Return the (X, Y) coordinate for the center point of the cell that contains the specified text.  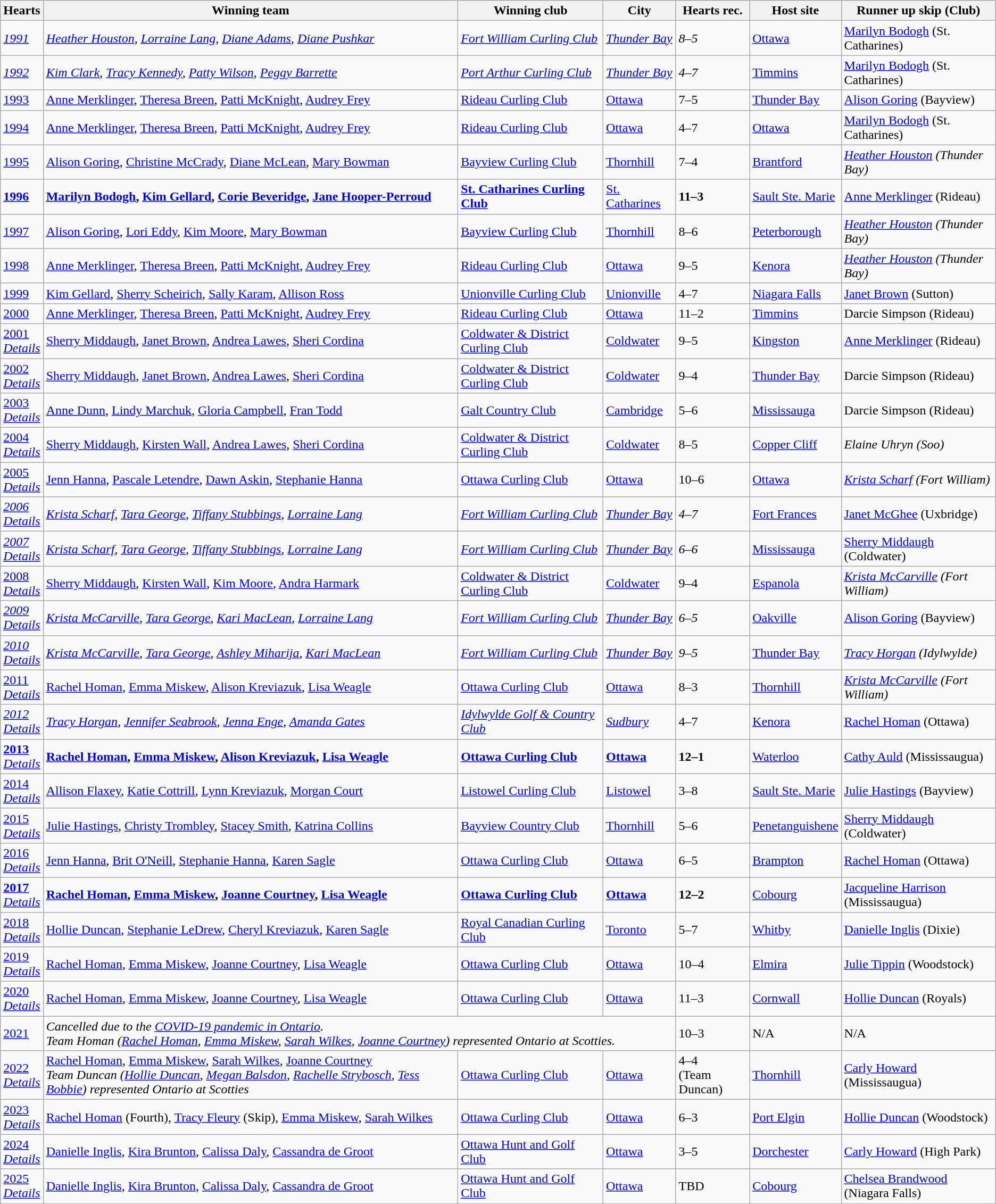
Janet Brown (Sutton) (918, 293)
Bayview Country Club (531, 826)
12–2 (713, 895)
Listowel Curling Club (531, 791)
2000 (22, 313)
2011 Details (22, 687)
10–3 (713, 1033)
Kim Gellard, Sherry Scheirich, Sally Karam, Allison Ross (251, 293)
5–7 (713, 929)
Brantford (795, 162)
4–4 (Team Duncan) (713, 1075)
Hearts rec. (713, 11)
Carly Howard (Mississaugua) (918, 1075)
2007 Details (22, 549)
Espanola (795, 583)
Winning team (251, 11)
7–4 (713, 162)
St. Catharines Curling Club (531, 197)
2021 (22, 1033)
2003 Details (22, 411)
Galt Country Club (531, 411)
City (640, 11)
1997 (22, 231)
2017 Details (22, 895)
Host site (795, 11)
Marilyn Bodogh, Kim Gellard, Corie Beveridge, Jane Hooper-Perroud (251, 197)
Runner up skip (Club) (918, 11)
Cathy Auld (Mississaugua) (918, 757)
Allison Flaxey, Katie Cottrill, Lynn Kreviazuk, Morgan Court (251, 791)
Port Arthur Curling Club (531, 72)
2022 Details (22, 1075)
Listowel (640, 791)
Carly Howard (High Park) (918, 1151)
Jenn Hanna, Brit O'Neill, Stephanie Hanna, Karen Sagle (251, 860)
2023 Details (22, 1117)
Tracy Horgan (Idylwylde) (918, 652)
Krista McCarville, Tara George, Ashley Miharija, Kari MacLean (251, 652)
Jacqueline Harrison (Mississaugua) (918, 895)
Dorchester (795, 1151)
2015 Details (22, 826)
1991 (22, 38)
Kingston (795, 341)
1999 (22, 293)
Peterborough (795, 231)
2020 Details (22, 999)
Jenn Hanna, Pascale Letendre, Dawn Askin, Stephanie Hanna (251, 480)
Anne Dunn, Lindy Marchuk, Gloria Campbell, Fran Todd (251, 411)
1995 (22, 162)
Kim Clark, Tracy Kennedy, Patty Wilson, Peggy Barrette (251, 72)
Sherry Middaugh, Kirsten Wall, Kim Moore, Andra Harmark (251, 583)
Elaine Uhryn (Soo) (918, 445)
Hearts (22, 11)
Sudbury (640, 721)
TBD (713, 1186)
St. Catharines (640, 197)
Heather Houston, Lorraine Lang, Diane Adams, Diane Pushkar (251, 38)
2024 Details (22, 1151)
Penetanguishene (795, 826)
10–4 (713, 964)
1994 (22, 128)
1992 (22, 72)
3–8 (713, 791)
Chelsea Brandwood (Niagara Falls) (918, 1186)
Niagara Falls (795, 293)
Hollie Duncan (Woodstock) (918, 1117)
Cambridge (640, 411)
2013 Details (22, 757)
2014 Details (22, 791)
Hollie Duncan (Royals) (918, 999)
Danielle Inglis (Dixie) (918, 929)
6–3 (713, 1117)
Unionville (640, 293)
Tracy Horgan, Jennifer Seabrook, Jenna Enge, Amanda Gates (251, 721)
2016 Details (22, 860)
Krista Scharf (Fort William) (918, 480)
Oakville (795, 618)
Sherry Middaugh, Kirsten Wall, Andrea Lawes, Sheri Cordina (251, 445)
Brampton (795, 860)
2010 Details (22, 652)
1996 (22, 197)
1998 (22, 266)
1993 (22, 100)
10–6 (713, 480)
Royal Canadian Curling Club (531, 929)
Julie Hastings (Bayview) (918, 791)
Janet McGhee (Uxbridge) (918, 514)
Cornwall (795, 999)
2004 Details (22, 445)
Alison Goring, Christine McCrady, Diane McLean, Mary Bowman (251, 162)
2025 Details (22, 1186)
Unionville Curling Club (531, 293)
Fort Frances (795, 514)
12–1 (713, 757)
Hollie Duncan, Stephanie LeDrew, Cheryl Kreviazuk, Karen Sagle (251, 929)
2012 Details (22, 721)
Julie Hastings, Christy Trombley, Stacey Smith, Katrina Collins (251, 826)
Julie Tippin (Woodstock) (918, 964)
2001 Details (22, 341)
Port Elgin (795, 1117)
Idylwylde Golf & Country Club (531, 721)
2006 Details (22, 514)
Rachel Homan (Fourth), Tracy Fleury (Skip), Emma Miskew, Sarah Wilkes (251, 1117)
2019 Details (22, 964)
2008 Details (22, 583)
7–5 (713, 100)
Krista McCarville, Tara George, Kari MacLean, Lorraine Lang (251, 618)
8–6 (713, 231)
2018 Details (22, 929)
6–6 (713, 549)
Copper Cliff (795, 445)
Alison Goring, Lori Eddy, Kim Moore, Mary Bowman (251, 231)
Elmira (795, 964)
11–2 (713, 313)
8–3 (713, 687)
2009 Details (22, 618)
Winning club (531, 11)
Whitby (795, 929)
Waterloo (795, 757)
Toronto (640, 929)
3–5 (713, 1151)
2002 Details (22, 376)
2005 Details (22, 480)
